Return [X, Y] of the center of cell containing provided text 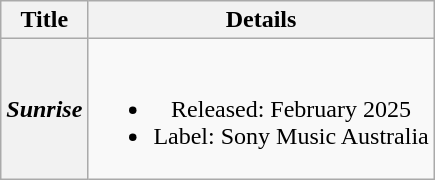
Details [261, 20]
Released: February 2025Label: Sony Music Australia [261, 109]
Title [44, 20]
Sunrise [44, 109]
